Capture the cell that displays the provided text and extract its [x, y] central coordinate. 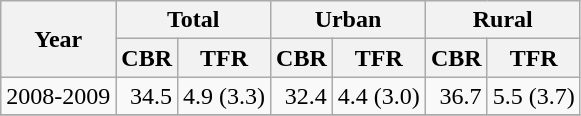
34.5 [147, 96]
Total [194, 20]
Year [58, 39]
36.7 [456, 96]
4.9 (3.3) [224, 96]
Urban [348, 20]
Rural [502, 20]
4.4 (3.0) [378, 96]
2008-2009 [58, 96]
5.5 (3.7) [534, 96]
32.4 [302, 96]
